Detect which cell encompasses the target text, then output its [X, Y] center coordinate. 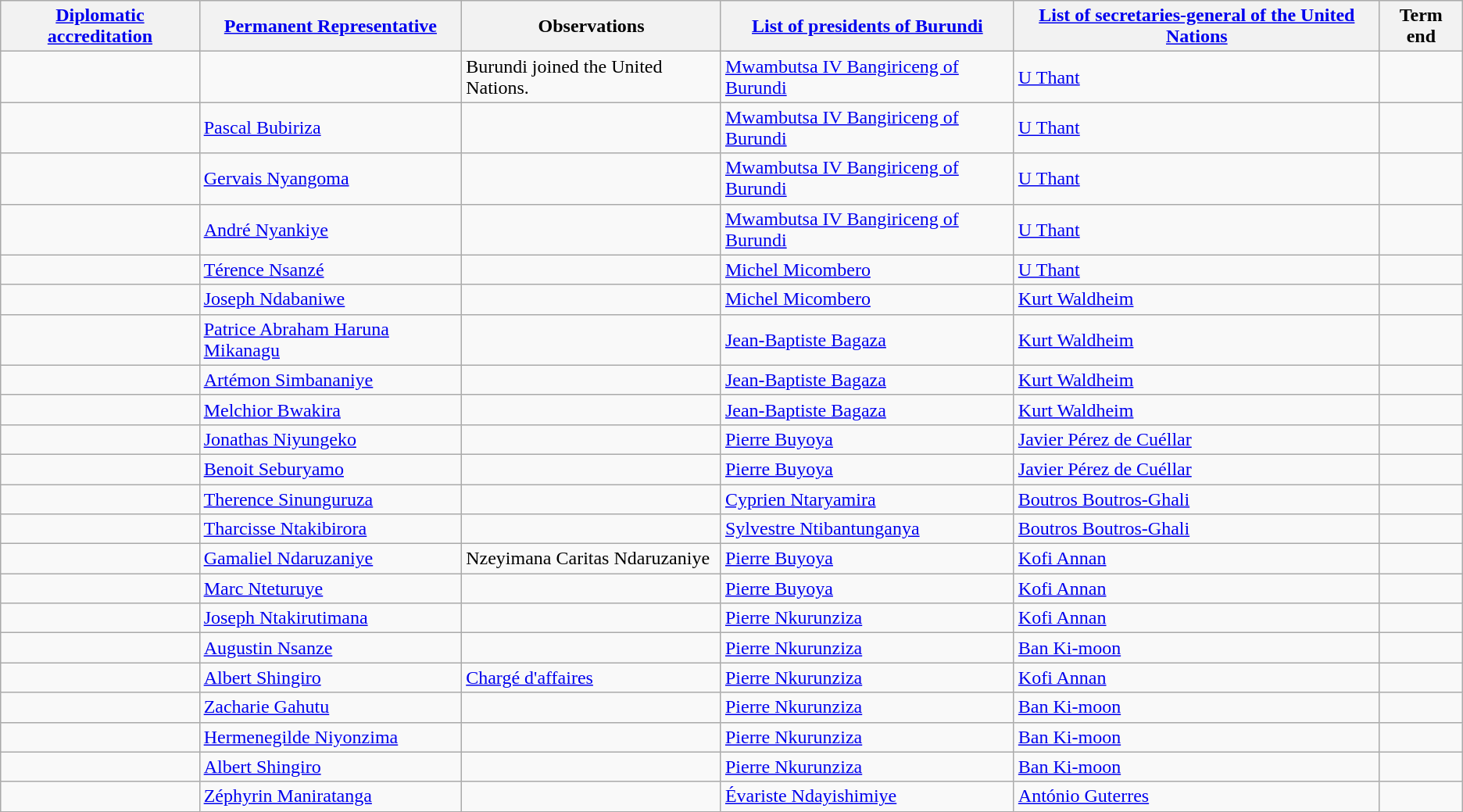
Zacharie Gahutu [331, 707]
Therence Sinunguruza [331, 499]
Térence Nsanzé [331, 270]
André Nyankiye [331, 230]
Pascal Bubiriza [331, 128]
Benoit Seburyamo [331, 469]
Tharcisse Ntakibirora [331, 529]
Marc Nteturuye [331, 588]
Sylvestre Ntibantunganya [867, 529]
Gervais Nyangoma [331, 178]
Observations [592, 27]
Melchior Bwakira [331, 410]
Cyprien Ntaryamira [867, 499]
Hermenegilde Niyonzima [331, 737]
Augustin Nsanze [331, 648]
Artémon Simbananiye [331, 380]
List of presidents of Burundi [867, 27]
Zéphyrin Maniratanga [331, 796]
Nzeyimana Caritas Ndaruzaniye [592, 559]
Patrice Abraham Haruna Mikanagu [331, 339]
Évariste Ndayishimiye [867, 796]
Chargé d'affaires [592, 678]
Gamaliel Ndaruzaniye [331, 559]
Permanent Representative [331, 27]
Term end [1421, 27]
List of secretaries-general of the United Nations [1197, 27]
Jonathas Niyungeko [331, 439]
Joseph Ntakirutimana [331, 618]
Joseph Ndabaniwe [331, 299]
António Guterres [1197, 796]
Burundi joined the United Nations. [592, 77]
Diplomatic accreditation [100, 27]
